Detect which cell encompasses the target text, then output its (x, y) center coordinate. 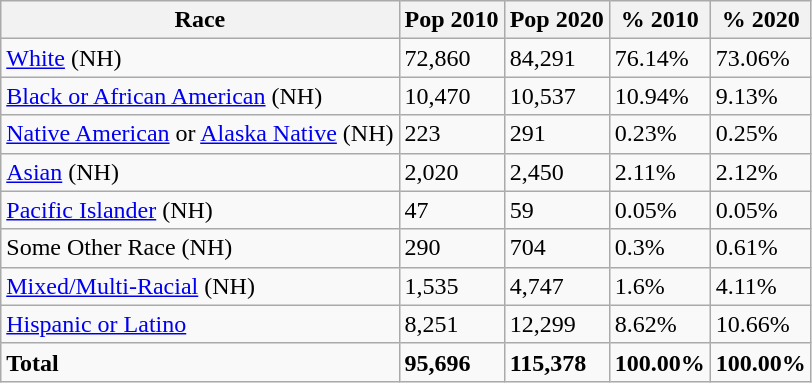
White (NH) (200, 58)
10.94% (660, 96)
223 (452, 134)
0.3% (660, 248)
10,470 (452, 96)
Hispanic or Latino (200, 324)
59 (556, 210)
2,450 (556, 172)
Black or African American (NH) (200, 96)
2,020 (452, 172)
% 2020 (760, 20)
4,747 (556, 286)
1.6% (660, 286)
10,537 (556, 96)
Mixed/Multi-Racial (NH) (200, 286)
0.61% (760, 248)
Race (200, 20)
Native American or Alaska Native (NH) (200, 134)
291 (556, 134)
8.62% (660, 324)
95,696 (452, 362)
4.11% (760, 286)
Total (200, 362)
1,535 (452, 286)
2.12% (760, 172)
Pacific Islander (NH) (200, 210)
76.14% (660, 58)
% 2010 (660, 20)
84,291 (556, 58)
73.06% (760, 58)
704 (556, 248)
10.66% (760, 324)
72,860 (452, 58)
Some Other Race (NH) (200, 248)
8,251 (452, 324)
47 (452, 210)
Pop 2010 (452, 20)
Pop 2020 (556, 20)
0.25% (760, 134)
Asian (NH) (200, 172)
0.23% (660, 134)
290 (452, 248)
2.11% (660, 172)
9.13% (760, 96)
115,378 (556, 362)
12,299 (556, 324)
